Extract the [x, y] coordinate from the center of the cell holding the provided text.  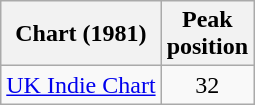
Chart (1981) [81, 34]
UK Indie Chart [81, 85]
32 [207, 85]
Peakposition [207, 34]
